Search for the cell housing the specified text and yield its (X, Y) center coordinate. 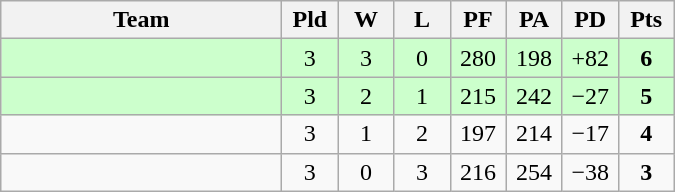
242 (534, 96)
PA (534, 20)
198 (534, 58)
−38 (590, 172)
W (366, 20)
6 (646, 58)
PD (590, 20)
216 (478, 172)
−17 (590, 134)
PF (478, 20)
214 (534, 134)
+82 (590, 58)
4 (646, 134)
Team (142, 20)
Pts (646, 20)
254 (534, 172)
5 (646, 96)
215 (478, 96)
197 (478, 134)
−27 (590, 96)
280 (478, 58)
L (422, 20)
Pld (310, 20)
